From the cell containing the given text, extract its center point as [X, Y] coordinate. 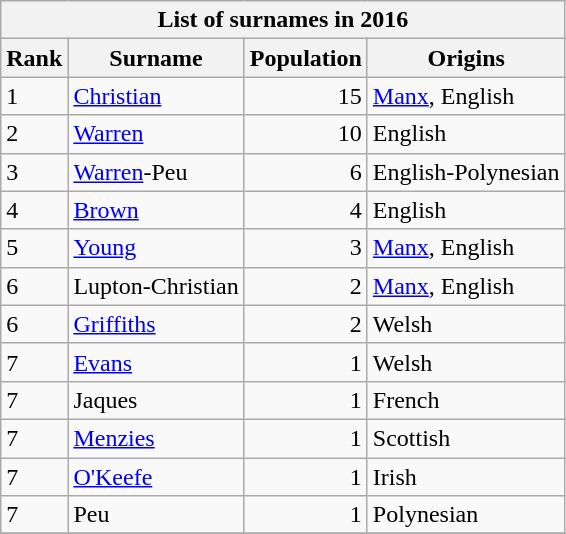
Young [156, 248]
Scottish [466, 438]
Evans [156, 362]
English-Polynesian [466, 172]
Polynesian [466, 515]
Jaques [156, 400]
Rank [34, 58]
Origins [466, 58]
French [466, 400]
Warren [156, 134]
O'Keefe [156, 477]
List of surnames in 2016 [283, 20]
Population [306, 58]
Surname [156, 58]
10 [306, 134]
Peu [156, 515]
Menzies [156, 438]
Griffiths [156, 324]
Warren-Peu [156, 172]
5 [34, 248]
Brown [156, 210]
Christian [156, 96]
Irish [466, 477]
15 [306, 96]
Lupton-Christian [156, 286]
